Find where the given text appears and provide that cell's center as [X, Y] coordinate. 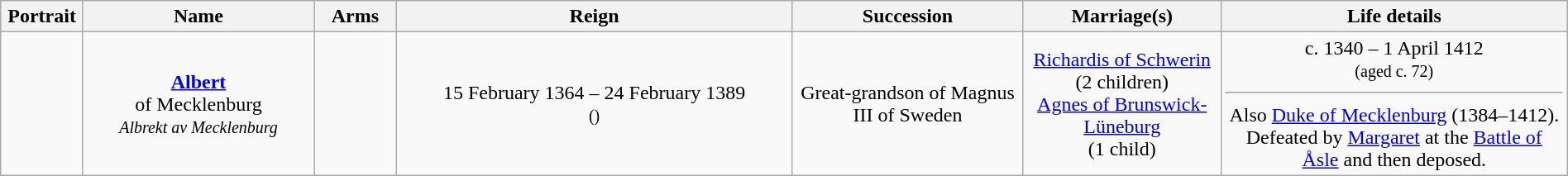
Great-grandson of Magnus III of Sweden [908, 104]
Life details [1394, 17]
Richardis of Schwerin(2 children)Agnes of Brunswick-Lüneburg(1 child) [1121, 104]
Arms [356, 17]
Succession [908, 17]
c. 1340 – 1 April 1412(aged c. 72)Also Duke of Mecklenburg (1384–1412). Defeated by Margaret at the Battle of Åsle and then deposed. [1394, 104]
Reign [594, 17]
Marriage(s) [1121, 17]
Portrait [42, 17]
Albertof MecklenburgAlbrekt av Mecklenburg [198, 104]
15 February 1364 – 24 February 1389() [594, 104]
Name [198, 17]
